Pinpoint the cell where the given text exists, returning its [X, Y] midpoint coordinate. 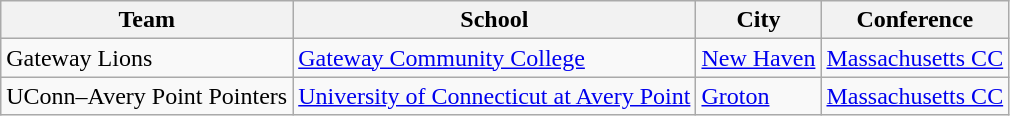
Gateway Community College [494, 58]
New Haven [758, 58]
UConn–Avery Point Pointers [147, 96]
University of Connecticut at Avery Point [494, 96]
Gateway Lions [147, 58]
Groton [758, 96]
City [758, 20]
School [494, 20]
Conference [915, 20]
Team [147, 20]
